Output the (x, y) coordinate of the center of the cell containing the given text.  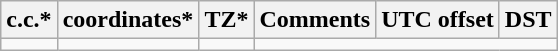
Comments (315, 20)
DST (528, 20)
TZ* (226, 20)
coordinates* (128, 20)
UTC offset (438, 20)
c.c.* (29, 20)
